Capture the cell that displays the provided text and extract its [x, y] central coordinate. 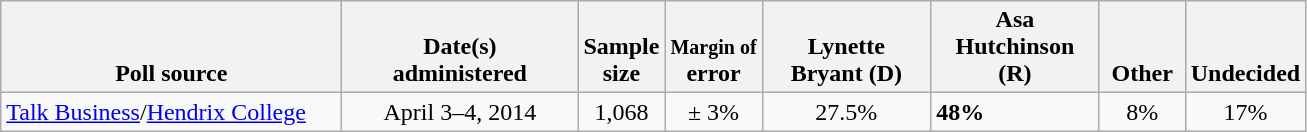
8% [1142, 112]
Date(s)administered [460, 47]
Poll source [172, 47]
± 3% [714, 112]
April 3–4, 2014 [460, 112]
Margin oferror [714, 47]
Undecided [1245, 47]
27.5% [846, 112]
Samplesize [622, 47]
Talk Business/Hendrix College [172, 112]
17% [1245, 112]
LynetteBryant (D) [846, 47]
48% [1016, 112]
AsaHutchinson (R) [1016, 47]
1,068 [622, 112]
Other [1142, 47]
